Identify which cell holds the provided text, then report its [x, y] central coordinate. 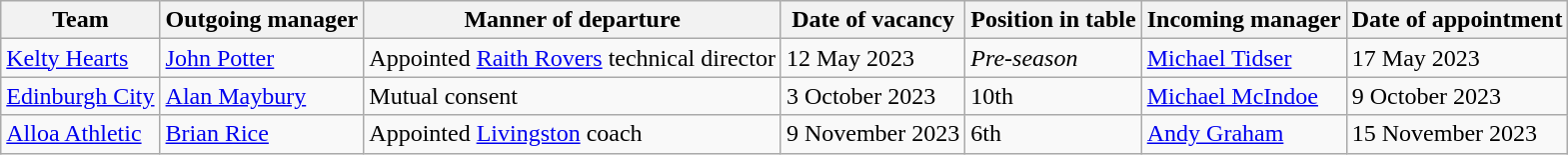
Michael Tidser [1243, 58]
15 November 2023 [1457, 134]
Alan Maybury [262, 96]
12 May 2023 [872, 58]
6th [1053, 134]
3 October 2023 [872, 96]
10th [1053, 96]
Team [80, 20]
Michael McIndoe [1243, 96]
Incoming manager [1243, 20]
9 November 2023 [872, 134]
9 October 2023 [1457, 96]
Date of appointment [1457, 20]
Edinburgh City [80, 96]
John Potter [262, 58]
Pre-season [1053, 58]
Outgoing manager [262, 20]
Alloa Athletic [80, 134]
Manner of departure [573, 20]
Appointed Raith Rovers technical director [573, 58]
Date of vacancy [872, 20]
Mutual consent [573, 96]
Andy Graham [1243, 134]
Position in table [1053, 20]
Brian Rice [262, 134]
Appointed Livingston coach [573, 134]
Kelty Hearts [80, 58]
17 May 2023 [1457, 58]
